Capture the cell that displays the provided text and extract its (x, y) central coordinate. 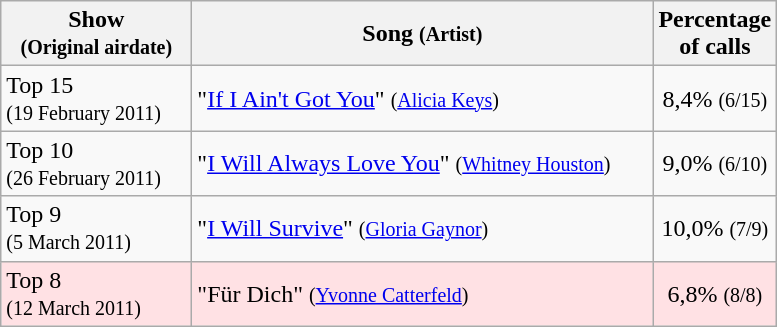
"If I Ain't Got You" (Alicia Keys) (422, 98)
9,0% (6/10) (715, 164)
Top 15(19 February 2011) (96, 98)
"I Will Survive" (Gloria Gaynor) (422, 228)
Top 8(12 March 2011) (96, 294)
Top 10(26 February 2011) (96, 164)
10,0% (7/9) (715, 228)
8,4% (6/15) (715, 98)
Percentage of calls (715, 34)
6,8% (8/8) (715, 294)
Top 9(5 March 2011) (96, 228)
Song (Artist) (422, 34)
Show(Original airdate) (96, 34)
"I Will Always Love You" (Whitney Houston) (422, 164)
"Für Dich" (Yvonne Catterfeld) (422, 294)
